Pinpoint the cell where the given text exists, returning its (x, y) midpoint coordinate. 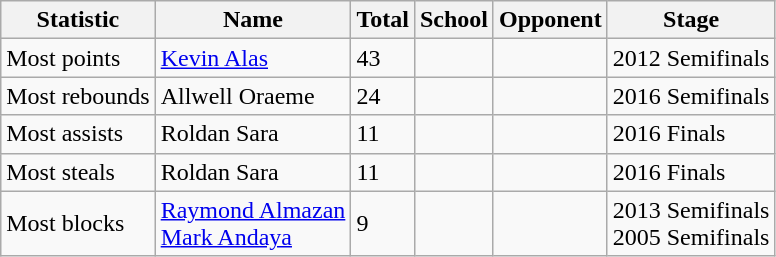
Opponent (550, 20)
43 (383, 58)
24 (383, 96)
9 (383, 224)
Statistic (78, 20)
Total (383, 20)
Most steals (78, 172)
Most points (78, 58)
School (454, 20)
Most blocks (78, 224)
Raymond AlmazanMark Andaya (253, 224)
Kevin Alas (253, 58)
Stage (691, 20)
2012 Semifinals (691, 58)
2013 Semifinals2005 Semifinals (691, 224)
Name (253, 20)
Most assists (78, 134)
Most rebounds (78, 96)
2016 Semifinals (691, 96)
Allwell Oraeme (253, 96)
